Scan for the cell matching the given text and deliver its [X, Y] coordinate at center. 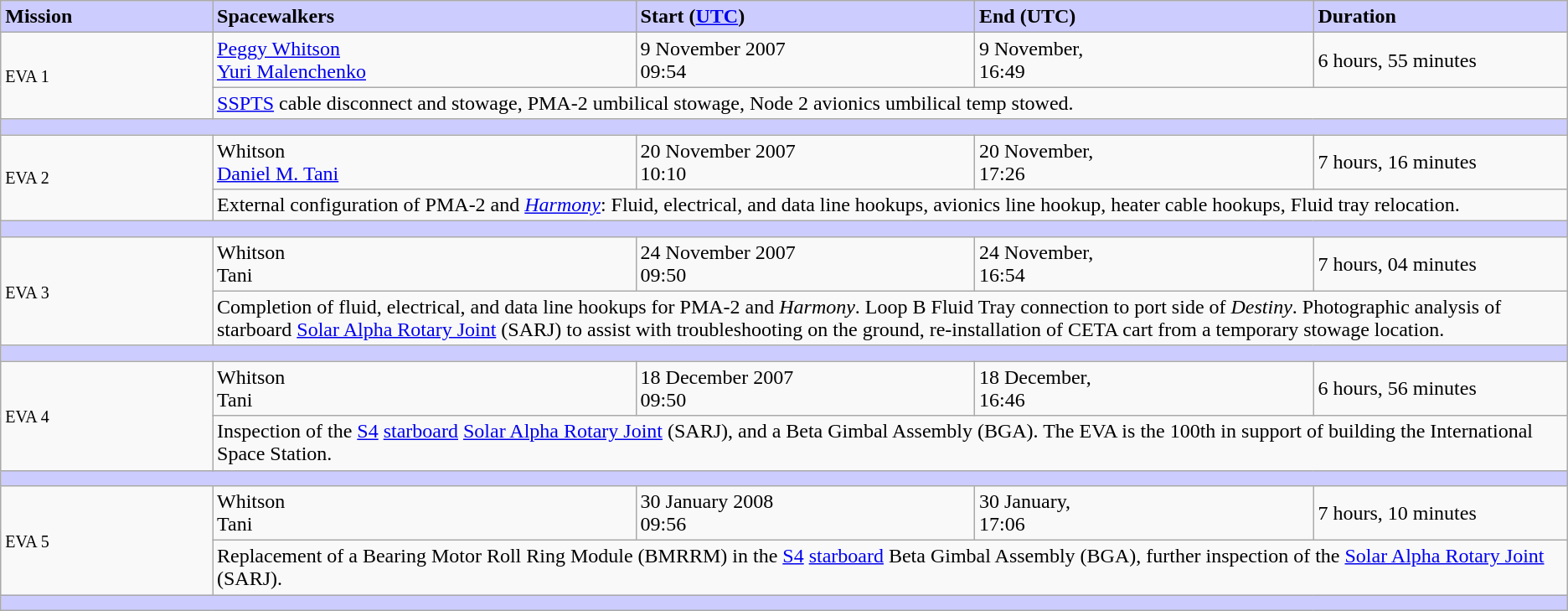
9 November 200709:54 [805, 60]
SSPTS cable disconnect and stowage, PMA-2 umbilical stowage, Node 2 avionics umbilical temp stowed. [890, 103]
Peggy WhitsonYuri Malenchenko [425, 60]
24 November 200709:50 [805, 263]
WhitsonDaniel M. Tani [425, 161]
EVA 4 [107, 416]
Mission [107, 17]
7 hours, 16 minutes [1441, 161]
30 January 200809:56 [805, 513]
EVA 2 [107, 178]
20 November, 17:26 [1143, 161]
18 December, 16:46 [1143, 389]
Start (UTC) [805, 17]
24 November, 16:54 [1143, 263]
7 hours, 04 minutes [1441, 263]
30 January, 17:06 [1143, 513]
20 November 200710:10 [805, 161]
Duration [1441, 17]
9 November, 16:49 [1143, 60]
6 hours, 55 minutes [1441, 60]
18 December 200709:50 [805, 389]
7 hours, 10 minutes [1441, 513]
EVA 5 [107, 541]
6 hours, 56 minutes [1441, 389]
End (UTC) [1143, 17]
Spacewalkers [425, 17]
EVA 1 [107, 75]
EVA 3 [107, 291]
